Scan for the cell matching the given text and deliver its (X, Y) coordinate at center. 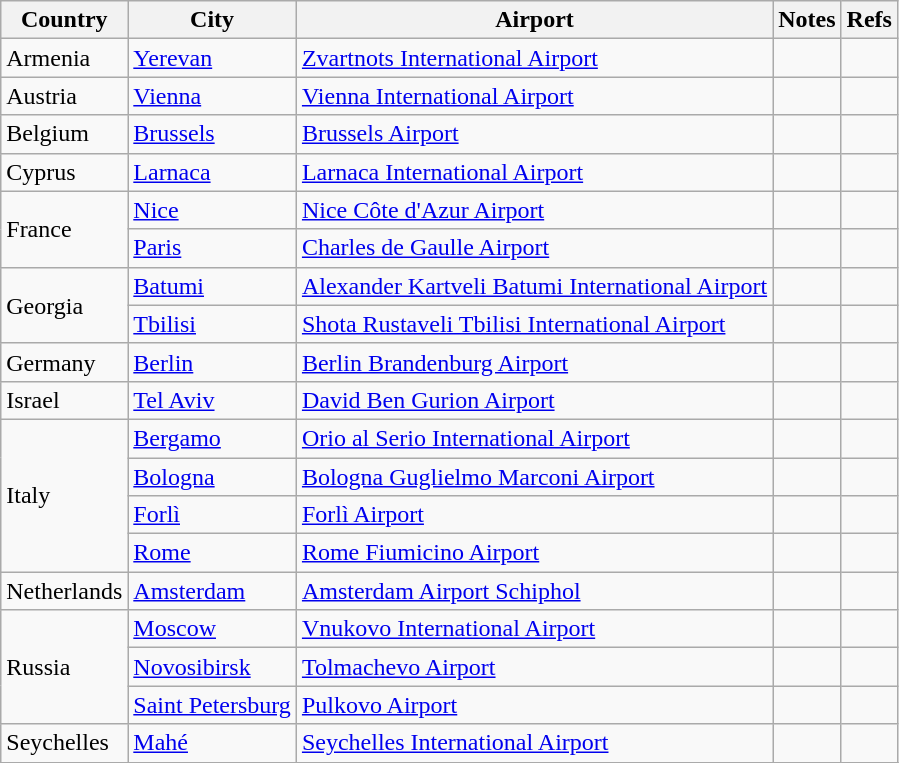
Israel (64, 400)
Mahé (212, 743)
Amsterdam (212, 591)
Refs (869, 20)
Rome Fiumicino Airport (534, 553)
Country (64, 20)
Nice (212, 210)
Novosibirsk (212, 667)
David Ben Gurion Airport (534, 400)
Nice Côte d'Azur Airport (534, 210)
Saint Petersburg (212, 705)
Forlì Airport (534, 515)
Orio al Serio International Airport (534, 438)
France (64, 229)
Alexander Kartveli Batumi International Airport (534, 286)
Airport (534, 20)
Rome (212, 553)
Netherlands (64, 591)
Brussels Airport (534, 134)
Pulkovo Airport (534, 705)
Forlì (212, 515)
Cyprus (64, 172)
Georgia (64, 305)
Seychelles International Airport (534, 743)
Amsterdam Airport Schiphol (534, 591)
Vienna (212, 96)
Italy (64, 495)
Vienna International Airport (534, 96)
Berlin Brandenburg Airport (534, 362)
Bologna Guglielmo Marconi Airport (534, 477)
Batumi (212, 286)
Zvartnots International Airport (534, 58)
Charles de Gaulle Airport (534, 248)
Notes (807, 20)
Bologna (212, 477)
Bergamo (212, 438)
Shota Rustaveli Tbilisi International Airport (534, 324)
City (212, 20)
Vnukovo International Airport (534, 629)
Tbilisi (212, 324)
Germany (64, 362)
Tel Aviv (212, 400)
Brussels (212, 134)
Russia (64, 667)
Seychelles (64, 743)
Berlin (212, 362)
Tolmachevo Airport (534, 667)
Larnaca International Airport (534, 172)
Paris (212, 248)
Belgium (64, 134)
Moscow (212, 629)
Armenia (64, 58)
Austria (64, 96)
Yerevan (212, 58)
Larnaca (212, 172)
